Extract the (X, Y) coordinate from the center of the cell holding the provided text.  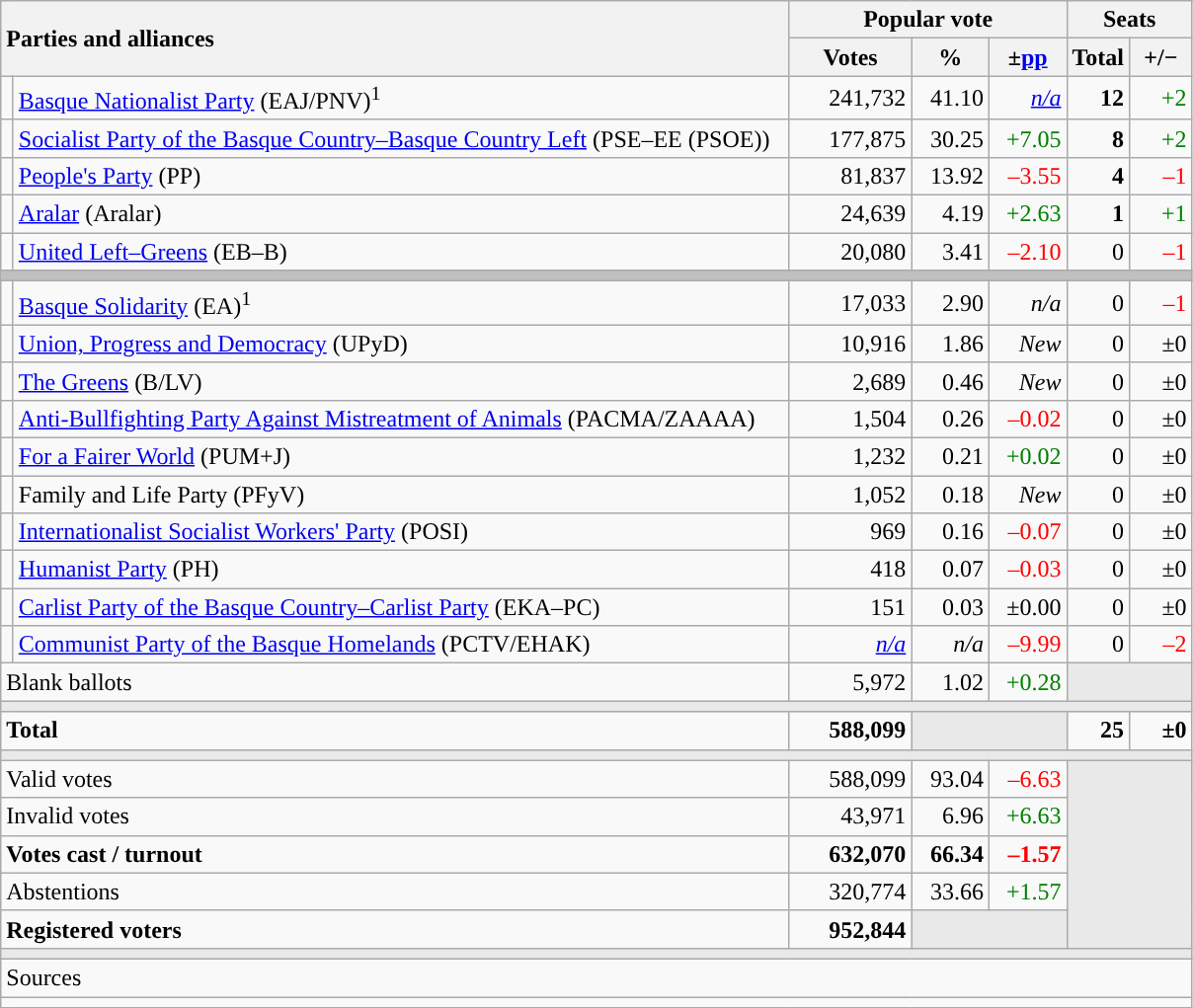
+/− (1161, 57)
+0.28 (1027, 682)
0.07 (950, 570)
2,689 (850, 381)
4 (1098, 176)
0.46 (950, 381)
+2.63 (1027, 214)
±pp (1027, 57)
33.66 (950, 892)
1.86 (950, 344)
Anti-Bullfighting Party Against Mistreatment of Animals (PACMA/ZAAAA) (401, 419)
Votes cast / turnout (395, 854)
Union, Progress and Democracy (UPyD) (401, 344)
People's Party (PP) (401, 176)
25 (1098, 731)
1,504 (850, 419)
–2 (1161, 645)
4.19 (950, 214)
1.02 (950, 682)
Votes (850, 57)
+1.57 (1027, 892)
% (950, 57)
969 (850, 532)
–0.07 (1027, 532)
81,837 (850, 176)
241,732 (850, 99)
Blank ballots (395, 682)
Invalid votes (395, 816)
–6.63 (1027, 779)
Carlist Party of the Basque Country–Carlist Party (EKA–PC) (401, 607)
320,774 (850, 892)
–9.99 (1027, 645)
0.16 (950, 532)
0.26 (950, 419)
Internationalist Socialist Workers' Party (POSI) (401, 532)
Valid votes (395, 779)
0.18 (950, 495)
Parties and alliances (395, 39)
–1.57 (1027, 854)
41.10 (950, 99)
952,844 (850, 929)
177,875 (850, 138)
–0.03 (1027, 570)
±0.00 (1027, 607)
8 (1098, 138)
+7.05 (1027, 138)
Aralar (Aralar) (401, 214)
30.25 (950, 138)
24,639 (850, 214)
151 (850, 607)
Popular vote (928, 20)
–2.10 (1027, 252)
93.04 (950, 779)
0.03 (950, 607)
+1 (1161, 214)
1,232 (850, 456)
+6.63 (1027, 816)
Humanist Party (PH) (401, 570)
3.41 (950, 252)
43,971 (850, 816)
Basque Solidarity (EA)1 (401, 304)
For a Fairer World (PUM+J) (401, 456)
Communist Party of the Basque Homelands (PCTV/EHAK) (401, 645)
632,070 (850, 854)
Basque Nationalist Party (EAJ/PNV)1 (401, 99)
–3.55 (1027, 176)
Registered voters (395, 929)
13.92 (950, 176)
2.90 (950, 304)
The Greens (B/LV) (401, 381)
Sources (596, 977)
+0.02 (1027, 456)
66.34 (950, 854)
Socialist Party of the Basque Country–Basque Country Left (PSE–EE (PSOE)) (401, 138)
1 (1098, 214)
17,033 (850, 304)
5,972 (850, 682)
Family and Life Party (PFyV) (401, 495)
–0.02 (1027, 419)
10,916 (850, 344)
1,052 (850, 495)
United Left–Greens (EB–B) (401, 252)
20,080 (850, 252)
0.21 (950, 456)
418 (850, 570)
6.96 (950, 816)
12 (1098, 99)
Abstentions (395, 892)
Seats (1130, 20)
